Return [x, y] of the center of cell containing provided text 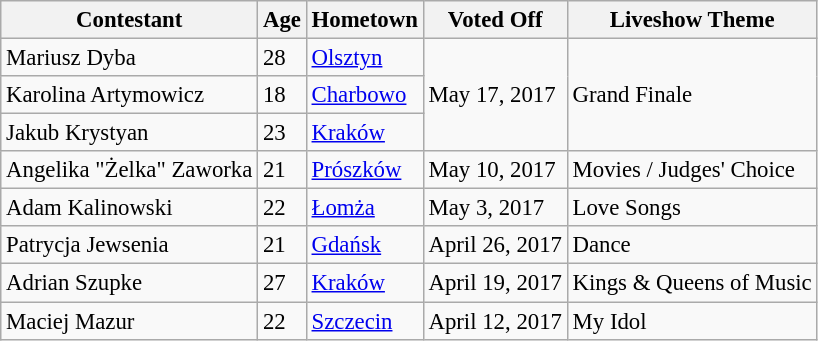
Charbowo [364, 95]
Adrian Szupke [130, 283]
Movies / Judges' Choice [692, 170]
Olsztyn [364, 58]
Adam Kalinowski [130, 208]
Patrycja Jewsenia [130, 245]
Voted Off [495, 20]
April 19, 2017 [495, 283]
Love Songs [692, 208]
Prószków [364, 170]
Age [282, 20]
27 [282, 283]
23 [282, 133]
May 10, 2017 [495, 170]
Jakub Krystyan [130, 133]
Łomża [364, 208]
May 3, 2017 [495, 208]
Kings & Queens of Music [692, 283]
18 [282, 95]
28 [282, 58]
Grand Finale [692, 96]
Hometown [364, 20]
April 26, 2017 [495, 245]
April 12, 2017 [495, 321]
Gdańsk [364, 245]
Mariusz Dyba [130, 58]
May 17, 2017 [495, 96]
Maciej Mazur [130, 321]
Contestant [130, 20]
Angelika "Żelka" Zaworka [130, 170]
Karolina Artymowicz [130, 95]
Szczecin [364, 321]
Dance [692, 245]
My Idol [692, 321]
Liveshow Theme [692, 20]
